From the cell containing the given text, extract its center point as [x, y] coordinate. 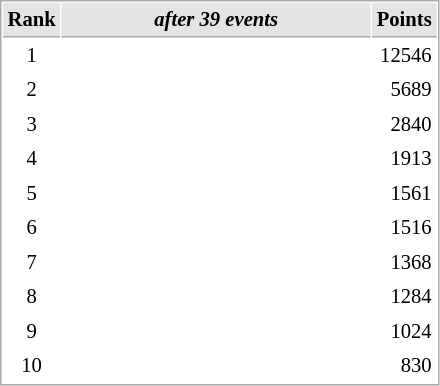
3 [32, 124]
6 [32, 228]
5689 [404, 90]
7 [32, 262]
2840 [404, 124]
8 [32, 296]
after 39 events [216, 20]
1368 [404, 262]
1516 [404, 228]
4 [32, 158]
12546 [404, 56]
10 [32, 366]
1284 [404, 296]
Rank [32, 20]
830 [404, 366]
1913 [404, 158]
Points [404, 20]
9 [32, 332]
1561 [404, 194]
1024 [404, 332]
5 [32, 194]
2 [32, 90]
1 [32, 56]
